Find where the given text appears and provide that cell's center as [x, y] coordinate. 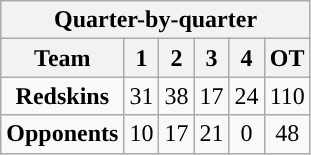
Redskins [62, 96]
2 [176, 58]
110 [287, 96]
31 [142, 96]
Quarter-by-quarter [156, 20]
Opponents [62, 134]
0 [246, 134]
48 [287, 134]
3 [212, 58]
1 [142, 58]
38 [176, 96]
24 [246, 96]
10 [142, 134]
21 [212, 134]
Team [62, 58]
OT [287, 58]
4 [246, 58]
